Capture the cell that displays the provided text and extract its [X, Y] central coordinate. 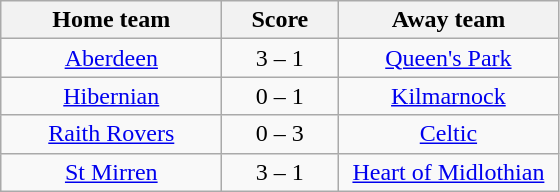
Aberdeen [112, 58]
0 – 1 [280, 96]
Celtic [448, 134]
0 – 3 [280, 134]
Home team [112, 20]
Away team [448, 20]
Hibernian [112, 96]
St Mirren [112, 172]
Heart of Midlothian [448, 172]
Queen's Park [448, 58]
Raith Rovers [112, 134]
Score [280, 20]
Kilmarnock [448, 96]
